Capture the cell that displays the provided text and extract its (x, y) central coordinate. 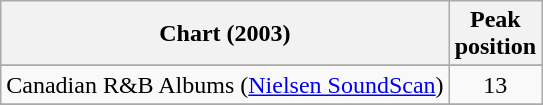
Peakposition (495, 34)
Canadian R&B Albums (Nielsen SoundScan) (225, 85)
Chart (2003) (225, 34)
13 (495, 85)
